Identify which cell holds the provided text, then report its (X, Y) central coordinate. 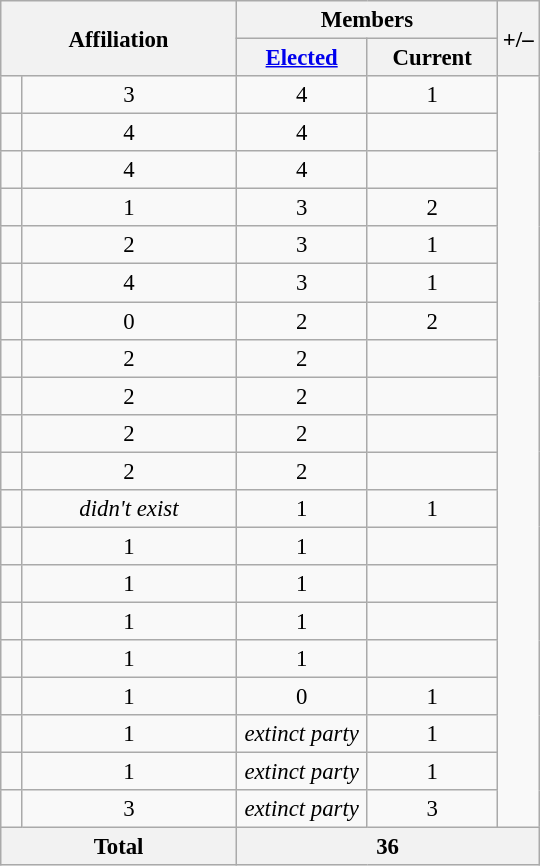
Elected (302, 58)
Affiliation (119, 38)
+/– (518, 38)
Members (366, 20)
Current (432, 58)
didn't exist (128, 509)
36 (387, 847)
Total (119, 847)
